Find where the given text appears and provide that cell's center as [X, Y] coordinate. 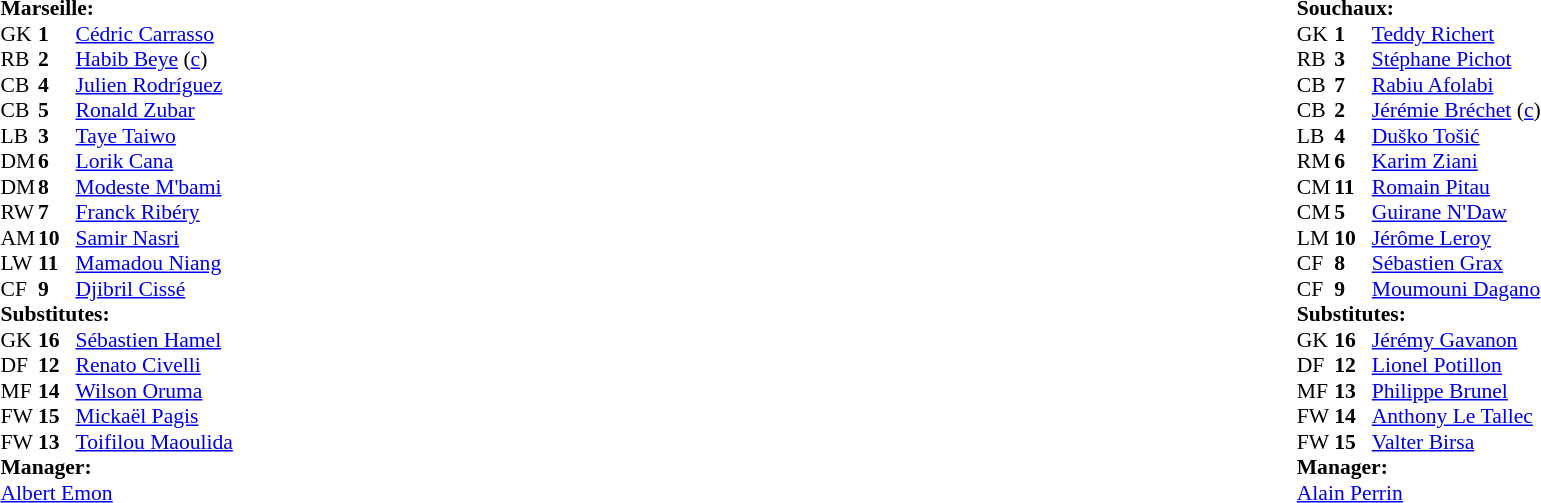
Mamadou Niang [154, 263]
Guirane N'Daw [1456, 213]
Wilson Oruma [154, 391]
Jérémy Gavanon [1456, 340]
Franck Ribéry [154, 213]
Jérôme Leroy [1456, 238]
Mickaël Pagis [154, 417]
Stéphane Pichot [1456, 59]
Modeste M'bami [154, 187]
LW [19, 263]
Lorik Cana [154, 161]
Moumouni Dagano [1456, 289]
Rabiu Afolabi [1456, 85]
Teddy Richert [1456, 34]
Taye Taiwo [154, 136]
Sébastien Hamel [154, 340]
Valter Birsa [1456, 442]
Julien Rodríguez [154, 85]
Habib Beye (c) [154, 59]
Renato Civelli [154, 365]
Djibril Cissé [154, 289]
Anthony Le Tallec [1456, 417]
Jérémie Bréchet (c) [1456, 111]
Cédric Carrasso [154, 34]
Romain Pitau [1456, 187]
Lionel Potillon [1456, 365]
LM [1316, 238]
Duško Tošić [1456, 136]
Ronald Zubar [154, 111]
RM [1316, 161]
Philippe Brunel [1456, 391]
Toifilou Maoulida [154, 442]
RW [19, 213]
Sébastien Grax [1456, 263]
Samir Nasri [154, 238]
Karim Ziani [1456, 161]
AM [19, 238]
